Determine the (X, Y) coordinate at the center of the cell enclosing the given text.  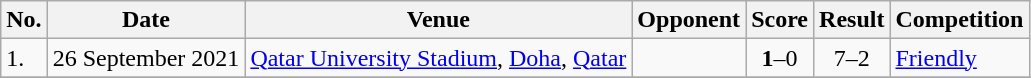
Competition (960, 20)
Opponent (689, 20)
Score (780, 20)
1–0 (780, 58)
7–2 (852, 58)
Venue (438, 20)
Friendly (960, 58)
26 September 2021 (146, 58)
1. (24, 58)
Result (852, 20)
No. (24, 20)
Date (146, 20)
Qatar University Stadium, Doha, Qatar (438, 58)
